Locate the cell with the specified text and output its (X, Y) center coordinate. 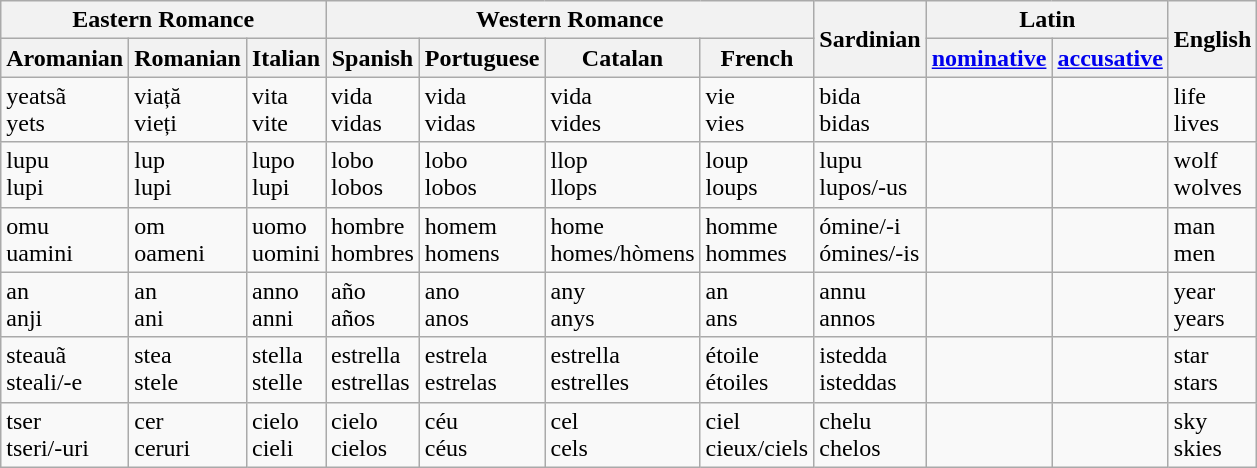
anyanys (622, 304)
lupulupi (65, 174)
hommehommes (757, 240)
lifelives (1212, 110)
yearyears (1212, 304)
French (757, 58)
añoaños (373, 304)
omoameni (188, 240)
starstars (1212, 370)
hombrehombres (373, 240)
louploups (757, 174)
annoanni (286, 304)
cielocielos (373, 434)
Sardinian (870, 39)
estrelaestrelas (482, 370)
uomouomini (286, 240)
estrellaestrelles (622, 370)
skyskies (1212, 434)
lupulupos/-us (870, 174)
llopllops (622, 174)
Spanish (373, 58)
anani (188, 304)
omuuamini (65, 240)
étoileétoiles (757, 370)
Western Romance (570, 20)
bidabidas (870, 110)
estrellaestrellas (373, 370)
Italian (286, 58)
stellastelle (286, 370)
steauãsteali/-e (65, 370)
cheluchelos (870, 434)
accusative (1110, 58)
tsertseri/-uri (65, 434)
anoanos (482, 304)
English (1212, 39)
cielcieux/ciels (757, 434)
Eastern Romance (164, 20)
anans (757, 304)
vitavite (286, 110)
wolfwolves (1212, 174)
nominative (989, 58)
isteddaisteddas (870, 370)
céucéus (482, 434)
cerceruri (188, 434)
lupolupi (286, 174)
Portuguese (482, 58)
annuannos (870, 304)
steastele (188, 370)
yeatsãyets (65, 110)
homehomes/hòmens (622, 240)
viațăvieți (188, 110)
Latin (1047, 20)
Romanian (188, 58)
celcels (622, 434)
homemhomens (482, 240)
ananji (65, 304)
Aromanian (65, 58)
Catalan (622, 58)
vidavides (622, 110)
ómine/-iómines/-is (870, 240)
luplupi (188, 174)
cielocieli (286, 434)
vievies (757, 110)
manmen (1212, 240)
